Detect which cell encompasses the target text, then output its (x, y) center coordinate. 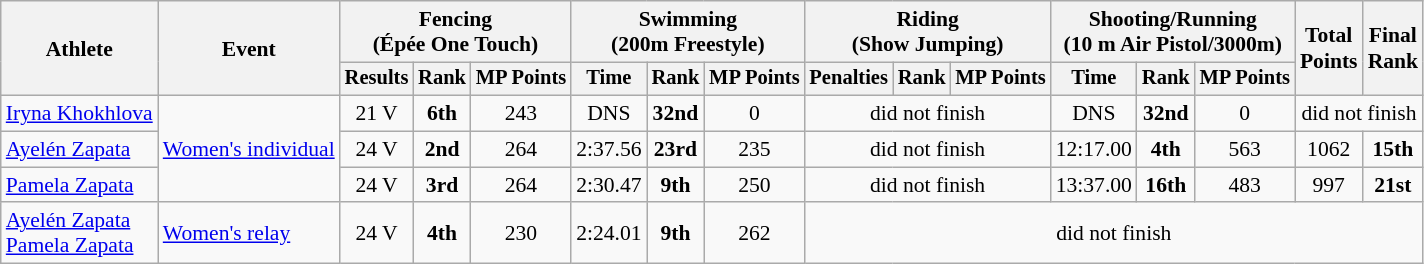
13:37.00 (1094, 185)
230 (521, 234)
Iryna Khokhlova (80, 114)
235 (754, 150)
2:37.56 (608, 150)
6th (442, 114)
23rd (676, 150)
21 V (377, 114)
15th (1394, 150)
Athlete (80, 48)
TotalPoints (1329, 48)
483 (1245, 185)
563 (1245, 150)
2:24.01 (608, 234)
12:17.00 (1094, 150)
Riding (Show Jumping) (927, 32)
FinalRank (1394, 48)
Penalties (848, 79)
Fencing (Épée One Touch) (456, 32)
Women's relay (249, 234)
Ayelén Zapata (80, 150)
Shooting/Running(10 m Air Pistol/3000m) (1173, 32)
250 (754, 185)
3rd (442, 185)
262 (754, 234)
2:30.47 (608, 185)
1062 (1329, 150)
16th (1166, 185)
Pamela Zapata (80, 185)
Results (377, 79)
Women's individual (249, 150)
Swimming (200m Freestyle) (688, 32)
997 (1329, 185)
Event (249, 48)
243 (521, 114)
21st (1394, 185)
Ayelén ZapataPamela Zapata (80, 234)
2nd (442, 150)
